From the cell containing the given text, extract its center point as (x, y) coordinate. 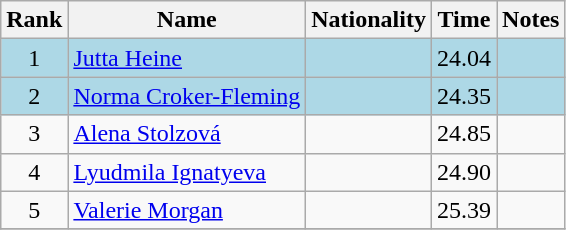
1 (34, 58)
24.04 (464, 58)
Valerie Morgan (187, 210)
Notes (531, 20)
24.90 (464, 172)
24.35 (464, 96)
25.39 (464, 210)
3 (34, 134)
Lyudmila Ignatyeva (187, 172)
4 (34, 172)
Alena Stolzová (187, 134)
Rank (34, 20)
Time (464, 20)
5 (34, 210)
Name (187, 20)
2 (34, 96)
Norma Croker-Fleming (187, 96)
Nationality (369, 20)
Jutta Heine (187, 58)
24.85 (464, 134)
